Extract the (x, y) coordinate from the center of the cell holding the provided text.  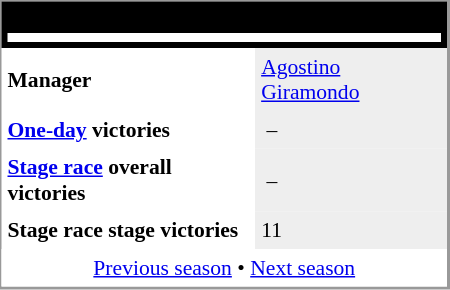
Previous season • Next season (225, 268)
Stage race stage victories (129, 231)
Agostino Giramondo (351, 80)
11 (351, 231)
Manager (129, 80)
One-day victories (129, 130)
Stage race overall victories (129, 180)
